Identify which cell holds the provided text, then report its [X, Y] central coordinate. 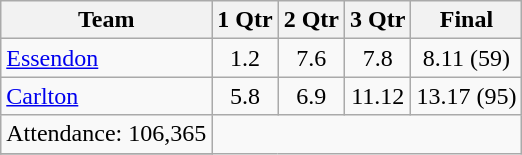
2 Qtr [311, 20]
Team [106, 20]
Final [466, 20]
7.8 [378, 58]
1 Qtr [245, 20]
3 Qtr [378, 20]
11.12 [378, 96]
6.9 [311, 96]
7.6 [311, 58]
Carlton [106, 96]
13.17 (95) [466, 96]
5.8 [245, 96]
Attendance: 106,365 [106, 134]
8.11 (59) [466, 58]
1.2 [245, 58]
Essendon [106, 58]
